Extract the [X, Y] coordinate from the center of the cell holding the provided text.  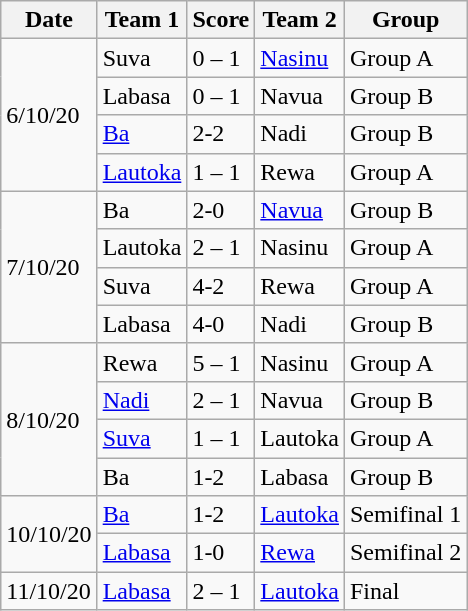
1-0 [221, 553]
Date [49, 20]
2-2 [221, 134]
10/10/20 [49, 534]
Score [221, 20]
11/10/20 [49, 591]
Group [405, 20]
2-0 [221, 210]
Semifinal 2 [405, 553]
4-2 [221, 286]
Final [405, 591]
Team 1 [142, 20]
Team 2 [300, 20]
Semifinal 1 [405, 515]
5 – 1 [221, 362]
6/10/20 [49, 115]
8/10/20 [49, 419]
4-0 [221, 324]
7/10/20 [49, 267]
